Output the [X, Y] coordinate of the center of the cell containing the given text.  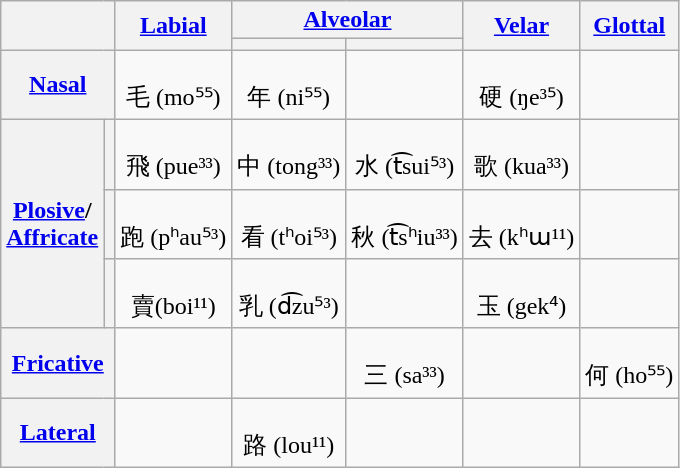
路 (lou¹¹) [289, 433]
賣(boi¹¹) [174, 294]
Lateral [58, 433]
去 (kʰɯ¹¹) [521, 224]
秋 (t͡sʰiu³³) [404, 224]
年 (ni⁵⁵) [289, 85]
飛 (pue³³) [174, 154]
中 (tong³³) [289, 154]
玉 (gek⁴) [521, 294]
硬 (ŋe³⁵) [521, 85]
Fricative [58, 363]
何 (ho⁵⁵) [630, 363]
水 (t͡sui⁵³) [404, 154]
看 (tʰoi⁵³) [289, 224]
Velar [521, 26]
Alveolar [348, 20]
乳 (d͡zu⁵³) [289, 294]
Plosive/Affricate [52, 224]
毛 (mo⁵⁵) [174, 85]
跑 (pʰau⁵³) [174, 224]
Glottal [630, 26]
三 (sa³³) [404, 363]
Nasal [58, 85]
歌 (kua³³) [521, 154]
Labial [174, 26]
